Capture the cell that displays the provided text and extract its [X, Y] central coordinate. 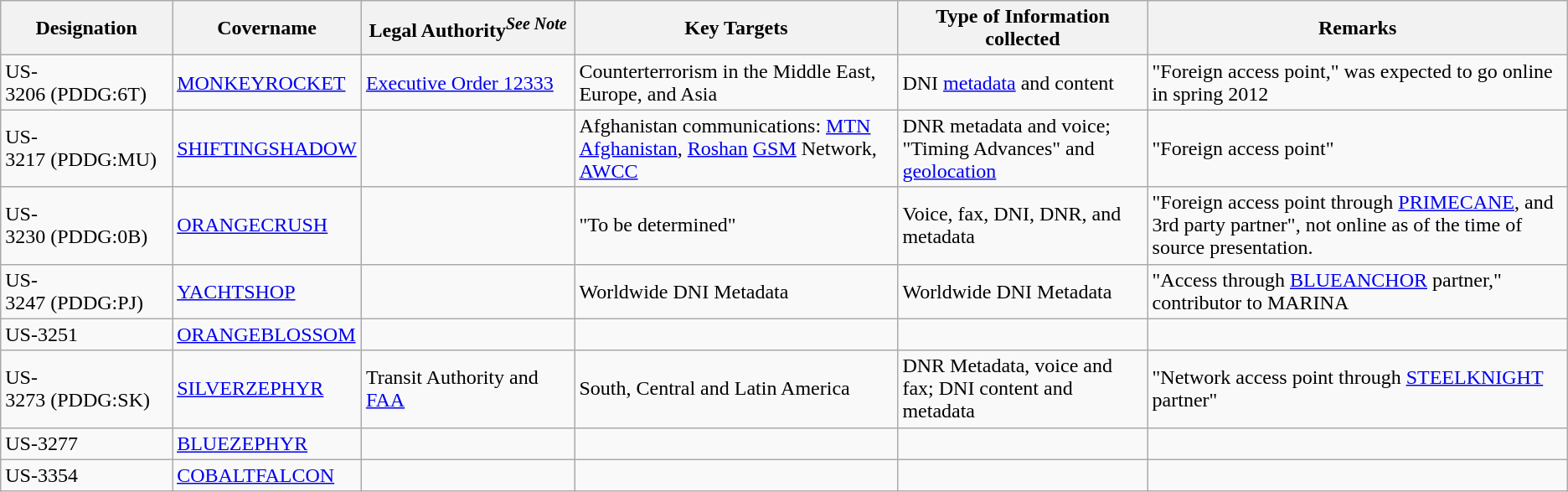
COBALTFALCON [267, 475]
"Foreign access point through PRIMECANE, and 3rd party partner", not online as of the time of source presentation. [1357, 225]
SILVERZEPHYR [267, 389]
ORANGEBLOSSOM [267, 334]
Covername [267, 28]
ORANGECRUSH [267, 225]
"Access through BLUEANCHOR partner," contributor to MARINA [1357, 292]
Voice, fax, DNI, DNR, and metadata [1023, 225]
SHIFTINGSHADOW [267, 148]
US-3230 (PDDG:0B) [87, 225]
"Network access point through STEELKNIGHT partner" [1357, 389]
US-3354 [87, 475]
US-3273 (PDDG:SK) [87, 389]
Transit Authority and FAA [467, 389]
BLUEZEPHYR [267, 443]
Legal AuthoritySee Note [467, 28]
Executive Order 12333 [467, 82]
Type of Information collected [1023, 28]
US-3247 (PDDG:PJ) [87, 292]
US-3217 (PDDG:MU) [87, 148]
MONKEYROCKET [267, 82]
"Foreign access point," was expected to go online in spring 2012 [1357, 82]
DNR Metadata, voice and fax; DNI content and metadata [1023, 389]
DNI metadata and content [1023, 82]
Remarks [1357, 28]
"Foreign access point" [1357, 148]
Designation [87, 28]
US-3251 [87, 334]
Counterterrorism in the Middle East, Europe, and Asia [736, 82]
US-3277 [87, 443]
Afghanistan communications: MTN Afghanistan, Roshan GSM Network, AWCC [736, 148]
"To be determined" [736, 225]
South, Central and Latin America [736, 389]
DNR metadata and voice; "Timing Advances" and geolocation [1023, 148]
Key Targets [736, 28]
YACHTSHOP [267, 292]
US-3206 (PDDG:6T) [87, 82]
